Extract the [X, Y] coordinate from the center of the cell holding the provided text.  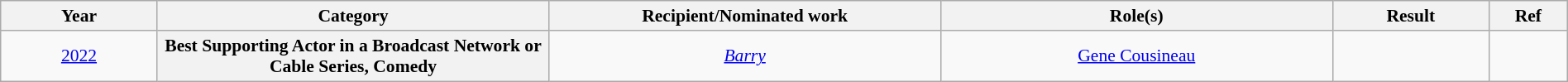
Result [1411, 16]
Category [353, 16]
Recipient/Nominated work [745, 16]
Role(s) [1136, 16]
2022 [79, 56]
Year [79, 16]
Best Supporting Actor in a Broadcast Network or Cable Series, Comedy [353, 56]
Barry [745, 56]
Gene Cousineau [1136, 56]
Ref [1528, 16]
